From the cell containing the given text, extract its center point as (x, y) coordinate. 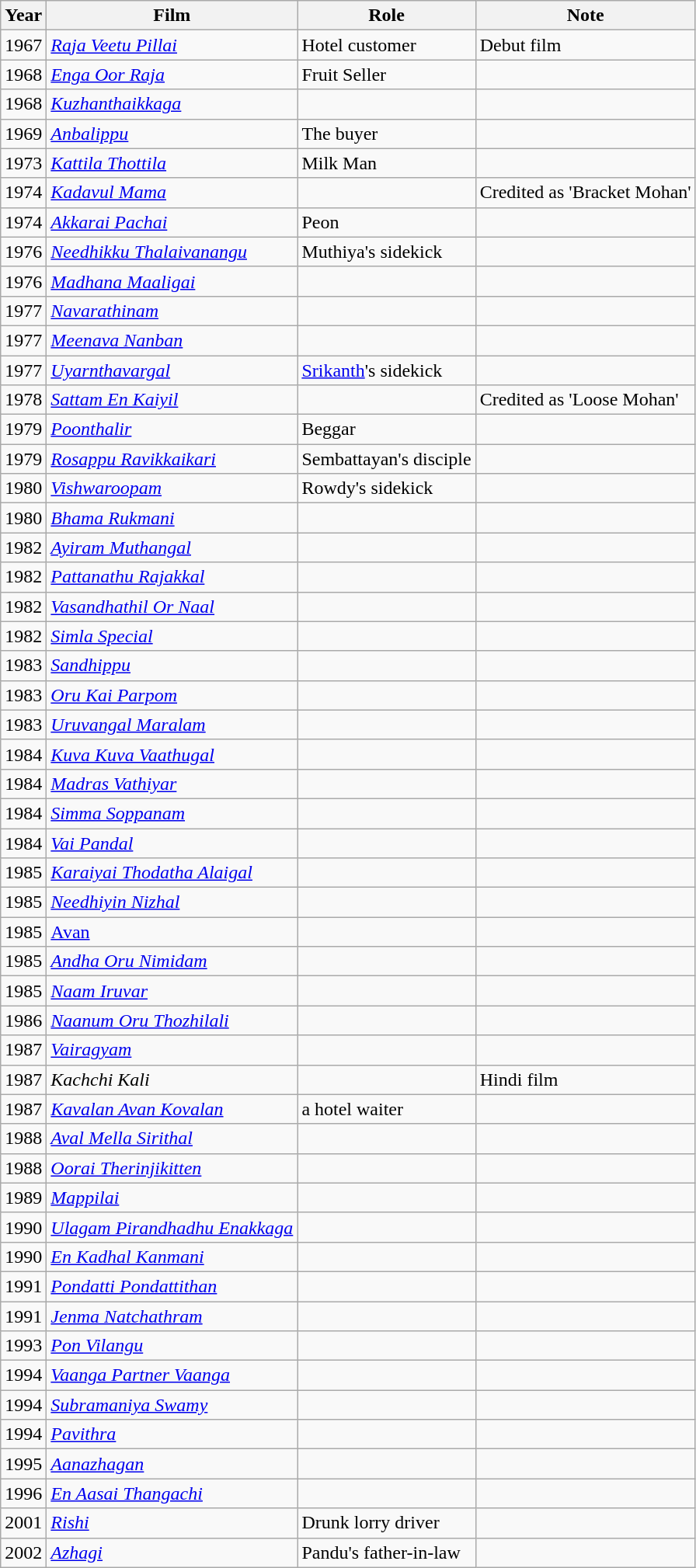
1996 (23, 1493)
1967 (23, 45)
Needhiyin Nizhal (172, 902)
1995 (23, 1464)
Vishwaroopam (172, 488)
Poonthalir (172, 429)
Credited as 'Loose Mohan' (586, 400)
Ulagam Pirandhadhu Enakkaga (172, 1227)
1986 (23, 1020)
Uruvangal Maralam (172, 725)
En Aasai Thangachi (172, 1493)
Enga Oor Raja (172, 75)
Kuva Kuva Vaathugal (172, 754)
1973 (23, 163)
Rowdy's sidekick (387, 488)
Navarathinam (172, 311)
Pattanathu Rajakkal (172, 577)
Pandu's father-in-law (387, 1552)
Aanazhagan (172, 1464)
Milk Man (387, 163)
1989 (23, 1198)
Kachchi Kali (172, 1080)
Kattila Thottila (172, 163)
Vasandhathil Or Naal (172, 607)
Andha Oru Nimidam (172, 961)
Sembattayan's disciple (387, 459)
The buyer (387, 134)
Credited as 'Bracket Mohan' (586, 193)
Film (172, 16)
Fruit Seller (387, 75)
Vai Pandal (172, 843)
En Kadhal Kanmani (172, 1257)
Avan (172, 932)
Simla Special (172, 636)
Beggar (387, 429)
Drunk lorry driver (387, 1523)
Note (586, 16)
Needhikku Thalaivanangu (172, 252)
Debut film (586, 45)
Muthiya's sidekick (387, 252)
Madhana Maaligai (172, 281)
Kuzhanthaikkaga (172, 104)
Subramaniya Swamy (172, 1405)
Jenma Natchathram (172, 1316)
Sattam En Kaiyil (172, 400)
Karaiyai Thodatha Alaigal (172, 873)
Kavalan Avan Kovalan (172, 1109)
Oru Kai Parpom (172, 695)
Uyarnthavargal (172, 370)
Year (23, 16)
Pavithra (172, 1434)
a hotel waiter (387, 1109)
Madras Vathiyar (172, 784)
Ayiram Muthangal (172, 548)
Srikanth's sidekick (387, 370)
2002 (23, 1552)
Rosappu Ravikkaikari (172, 459)
Anbalippu (172, 134)
Rishi (172, 1523)
1969 (23, 134)
Azhagi (172, 1552)
Pon Vilangu (172, 1346)
Peon (387, 222)
Vairagyam (172, 1050)
Sandhippu (172, 666)
1993 (23, 1346)
Naam Iruvar (172, 991)
Hotel customer (387, 45)
Aval Mella Sirithal (172, 1139)
Meenava Nanban (172, 340)
Oorai Therinjikitten (172, 1168)
Kadavul Mama (172, 193)
Vaanga Partner Vaanga (172, 1375)
Role (387, 16)
1978 (23, 400)
2001 (23, 1523)
Hindi film (586, 1080)
Akkarai Pachai (172, 222)
Naanum Oru Thozhilali (172, 1020)
Bhama Rukmani (172, 518)
Mappilai (172, 1198)
Pondatti Pondattithan (172, 1286)
Simma Soppanam (172, 813)
Raja Veetu Pillai (172, 45)
